Find where the given text appears and provide that cell's center as (x, y) coordinate. 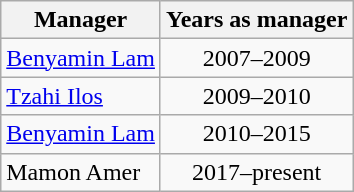
2007–2009 (256, 58)
2010–2015 (256, 134)
Tzahi Ilos (81, 96)
Mamon Amer (81, 172)
Years as manager (256, 20)
2009–2010 (256, 96)
Manager (81, 20)
2017–present (256, 172)
